Capture the cell that displays the provided text and extract its [X, Y] central coordinate. 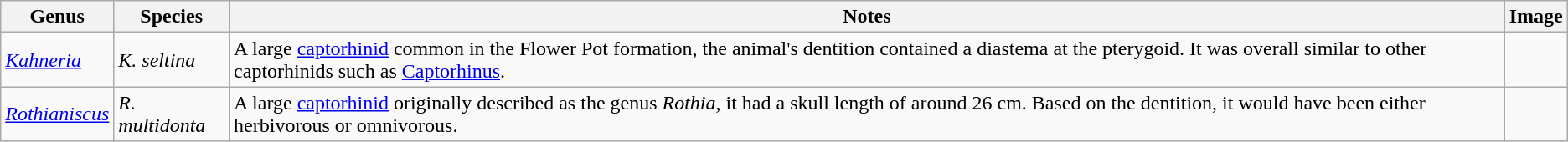
K. seltina [172, 60]
R. multidonta [172, 114]
Rothianiscus [57, 114]
Genus [57, 17]
Image [1536, 17]
Species [172, 17]
Kahneria [57, 60]
Notes [868, 17]
